Scan for the cell matching the given text and deliver its (x, y) coordinate at center. 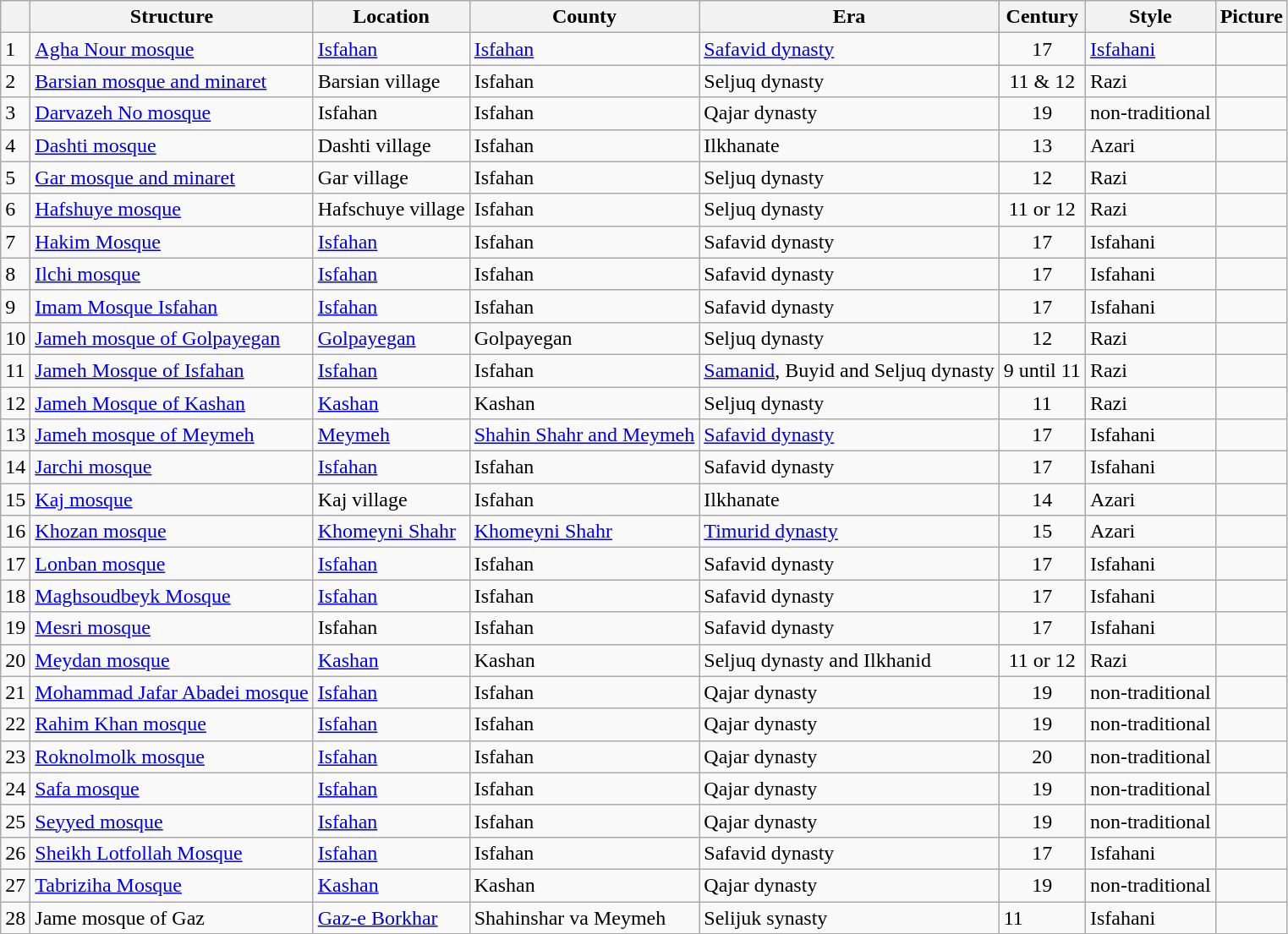
Jameh Mosque of Isfahan (172, 370)
6 (15, 210)
22 (15, 724)
Structure (172, 17)
27 (15, 885)
28 (15, 917)
Mohammad Jafar Abadei mosque (172, 692)
Jameh Mosque of Kashan (172, 403)
Era (849, 17)
Sheikh Lotfollah Mosque (172, 853)
Shahin Shahr and Meymeh (584, 435)
Samanid, Buyid and Seljuq dynasty (849, 370)
18 (15, 596)
Jame mosque of Gaz (172, 917)
Meydan mosque (172, 660)
9 until 11 (1042, 370)
Seljuq dynasty and Ilkhanid (849, 660)
Rahim Khan mosque (172, 724)
Ilchi mosque (172, 274)
Hafschuye village (391, 210)
5 (15, 178)
Maghsoudbeyk Mosque (172, 596)
Style (1150, 17)
Seyyed mosque (172, 821)
Gar mosque and minaret (172, 178)
Lonban mosque (172, 564)
23 (15, 756)
Timurid dynasty (849, 532)
Dashti mosque (172, 145)
Shahinshar va Meymeh (584, 917)
Picture (1252, 17)
Roknolmolk mosque (172, 756)
26 (15, 853)
25 (15, 821)
7 (15, 242)
4 (15, 145)
Kaj village (391, 500)
Dashti village (391, 145)
9 (15, 306)
County (584, 17)
Tabriziha Mosque (172, 885)
10 (15, 338)
Barsian mosque and minaret (172, 81)
11 & 12 (1042, 81)
2 (15, 81)
1 (15, 49)
Jameh mosque of Golpayegan (172, 338)
Century (1042, 17)
Location (391, 17)
Jarchi mosque (172, 467)
Darvazeh No mosque (172, 113)
Gaz-e Borkhar (391, 917)
3 (15, 113)
8 (15, 274)
21 (15, 692)
Barsian village (391, 81)
Khozan mosque (172, 532)
Agha Nour mosque (172, 49)
Gar village (391, 178)
Hakim Mosque (172, 242)
Meymeh (391, 435)
Imam Mosque Isfahan (172, 306)
Kaj mosque (172, 500)
Selijuk synasty (849, 917)
24 (15, 789)
Hafshuye mosque (172, 210)
16 (15, 532)
Jameh mosque of Meymeh (172, 435)
Safa mosque (172, 789)
Mesri mosque (172, 628)
